Return the (x, y) coordinate for the center point of the cell that contains the specified text.  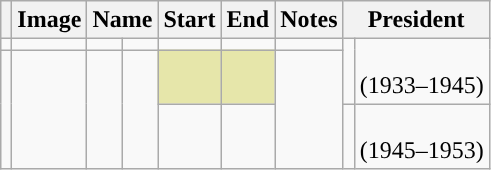
(1933–1945) (422, 72)
Name (122, 20)
Start (190, 20)
End (248, 20)
Image (50, 20)
(1945–1953) (422, 136)
President (416, 20)
Notes (309, 20)
